Capture the cell that displays the provided text and extract its (x, y) central coordinate. 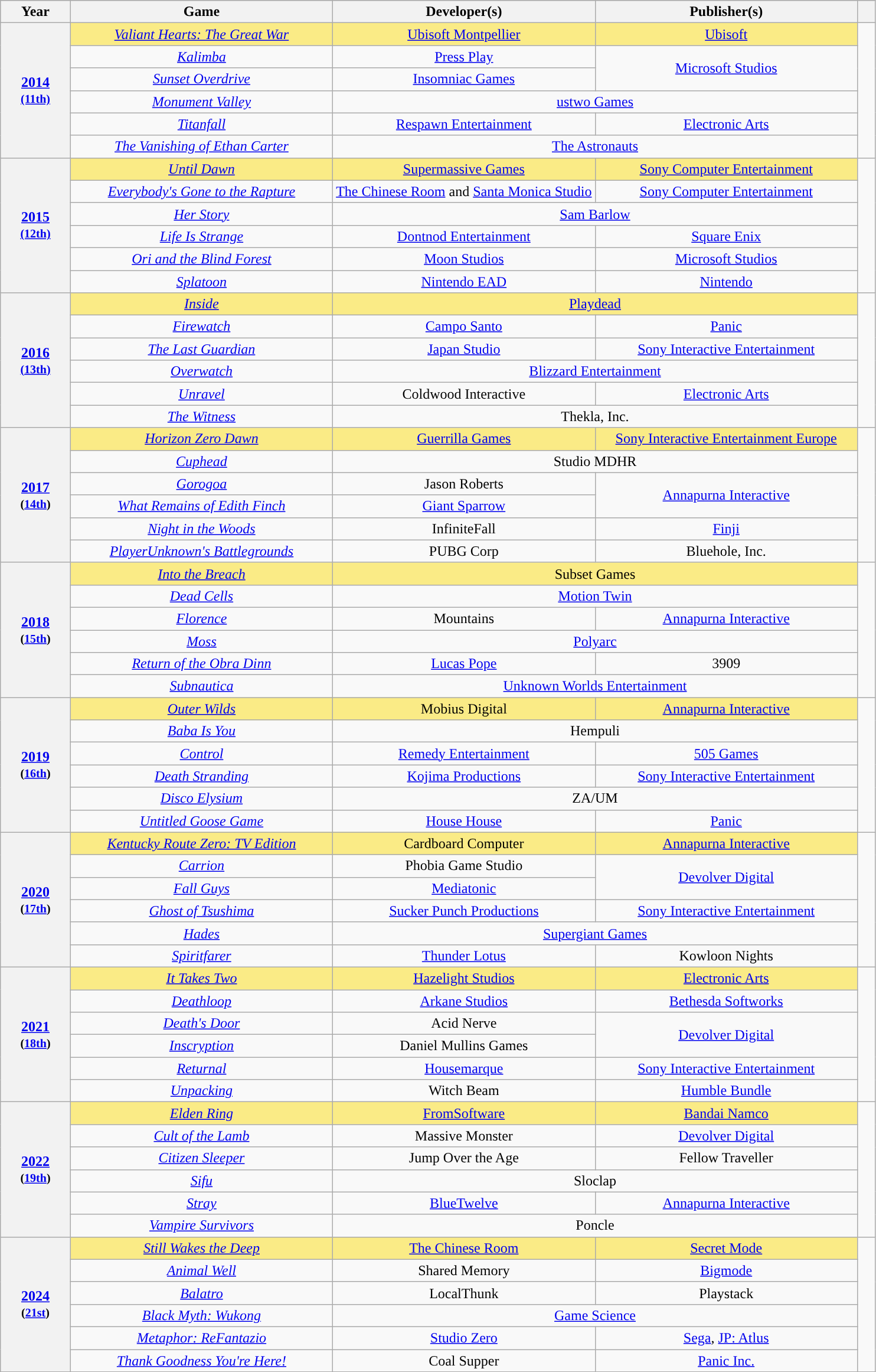
Horizon Zero Dawn (201, 439)
Square Enix (726, 236)
Sloclap (595, 1181)
The Last Guardian (201, 349)
Thunder Lotus (464, 956)
Acid Nerve (464, 1024)
The Chinese Room and Santa Monica Studio (464, 191)
Blizzard Entertainment (595, 371)
Splatoon (201, 282)
Inscryption (201, 1046)
Arkane Studios (464, 1001)
Studio MDHR (595, 461)
Kowloon Nights (726, 956)
Sam Barlow (595, 214)
Nintendo EAD (464, 282)
2016 (13th) (35, 360)
Unravel (201, 394)
Daniel Mullins Games (464, 1046)
Ori and the Blind Forest (201, 259)
Housemarque (464, 1068)
Vampire Survivors (201, 1226)
Returnal (201, 1068)
Motion Twin (595, 596)
The Witness (201, 416)
Valiant Hearts: The Great War (201, 34)
3909 (726, 664)
FromSoftware (464, 1113)
Firewatch (201, 327)
Coal Supper (464, 1360)
Panic Inc. (726, 1360)
505 Games (726, 754)
Studio Zero (464, 1338)
Dontnod Entertainment (464, 236)
Black Myth: Wukong (201, 1315)
Sega, JP: Atlus (726, 1338)
Massive Monster (464, 1136)
Playdead (595, 304)
Sunset Overdrive (201, 79)
Bluehole, Inc. (726, 551)
Gorogoa (201, 484)
Secret Mode (726, 1248)
Stray (201, 1203)
Death's Door (201, 1024)
Carrion (201, 866)
Spiritfarer (201, 956)
The Vanishing of Ethan Carter (201, 146)
2017(14th) (35, 495)
Bethesda Softworks (726, 1001)
Insomniac Games (464, 79)
Humble Bundle (726, 1091)
It Takes Two (201, 978)
Thekla, Inc. (595, 416)
Game (201, 12)
Sifu (201, 1181)
Elden Ring (201, 1113)
Inside (201, 304)
Japan Studio (464, 349)
Outer Wilds (201, 709)
What Remains of Edith Finch (201, 506)
Mediatonic (464, 888)
Life Is Strange (201, 236)
Remedy Entertainment (464, 754)
Florence (201, 618)
InfiniteFall (464, 529)
Jump Over the Age (464, 1158)
Phobia Game Studio (464, 866)
Publisher(s) (726, 12)
Kentucky Route Zero: TV Edition (201, 843)
Coldwood Interactive (464, 394)
Campo Santo (464, 327)
Giant Sparrow (464, 506)
Supergiant Games (595, 933)
Titanfall (201, 124)
Control (201, 754)
Moss (201, 641)
2024(21st) (35, 1304)
Developer(s) (464, 12)
2020(17th) (35, 900)
PUBG Corp (464, 551)
Nintendo (726, 282)
Dead Cells (201, 596)
Disco Elysium (201, 799)
Guerrilla Games (464, 439)
Death Stranding (201, 776)
Fellow Traveller (726, 1158)
Supermassive Games (464, 169)
Ubisoft (726, 34)
Kalimba (201, 57)
Night in the Woods (201, 529)
Sucker Punch Productions (464, 911)
The Chinese Room (464, 1248)
Unknown Worlds Entertainment (595, 686)
Poncle (595, 1226)
Jason Roberts (464, 484)
Citizen Sleeper (201, 1158)
Monument Valley (201, 102)
Sony Interactive Entertainment Europe (726, 439)
Still Wakes the Deep (201, 1248)
Witch Beam (464, 1091)
Until Dawn (201, 169)
Moon Studios (464, 259)
Game Science (595, 1315)
Her Story (201, 214)
Cardboard Computer (464, 843)
Bigmode (726, 1270)
Kojima Productions (464, 776)
Into the Breach (201, 573)
Overwatch (201, 371)
2015 (12th) (35, 225)
Return of the Obra Dinn (201, 664)
Finji (726, 529)
Hempuli (595, 731)
Cuphead (201, 461)
Fall Guys (201, 888)
Playstack (726, 1293)
Lucas Pope (464, 664)
Mobius Digital (464, 709)
LocalThunk (464, 1293)
Polyarc (595, 641)
Ghost of Tsushima (201, 911)
BlueTwelve (464, 1203)
Subnautica (201, 686)
Metaphor: ReFantazio (201, 1338)
Hades (201, 933)
The Astronauts (595, 146)
Untitled Goose Game (201, 821)
Subset Games (595, 573)
ZA/UM (595, 799)
Cult of the Lamb (201, 1136)
2021(18th) (35, 1034)
PlayerUnknown's Battlegrounds (201, 551)
2018(15th) (35, 630)
Deathloop (201, 1001)
2014 (11th) (35, 90)
Ubisoft Montpellier (464, 34)
Year (35, 12)
Respawn Entertainment (464, 124)
Press Play (464, 57)
Unpacking (201, 1091)
Thank Goodness You're Here! (201, 1360)
House House (464, 821)
ustwo Games (595, 102)
Shared Memory (464, 1270)
Balatro (201, 1293)
2022(19th) (35, 1169)
Everybody's Gone to the Rapture (201, 191)
2019(16th) (35, 765)
Hazelight Studios (464, 978)
Mountains (464, 618)
Animal Well (201, 1270)
Baba Is You (201, 731)
Bandai Namco (726, 1113)
